Return the (X, Y) coordinate for the center point of the cell that contains the specified text.  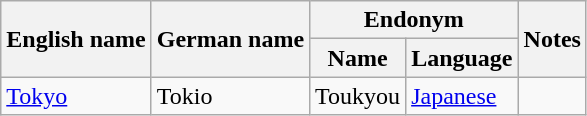
Notes (552, 39)
Toukyou (358, 96)
Language (462, 58)
Tokyo (76, 96)
Endonym (414, 20)
Tokio (230, 96)
Japanese (462, 96)
German name (230, 39)
English name (76, 39)
Name (358, 58)
